Scan for the cell matching the given text and deliver its (x, y) coordinate at center. 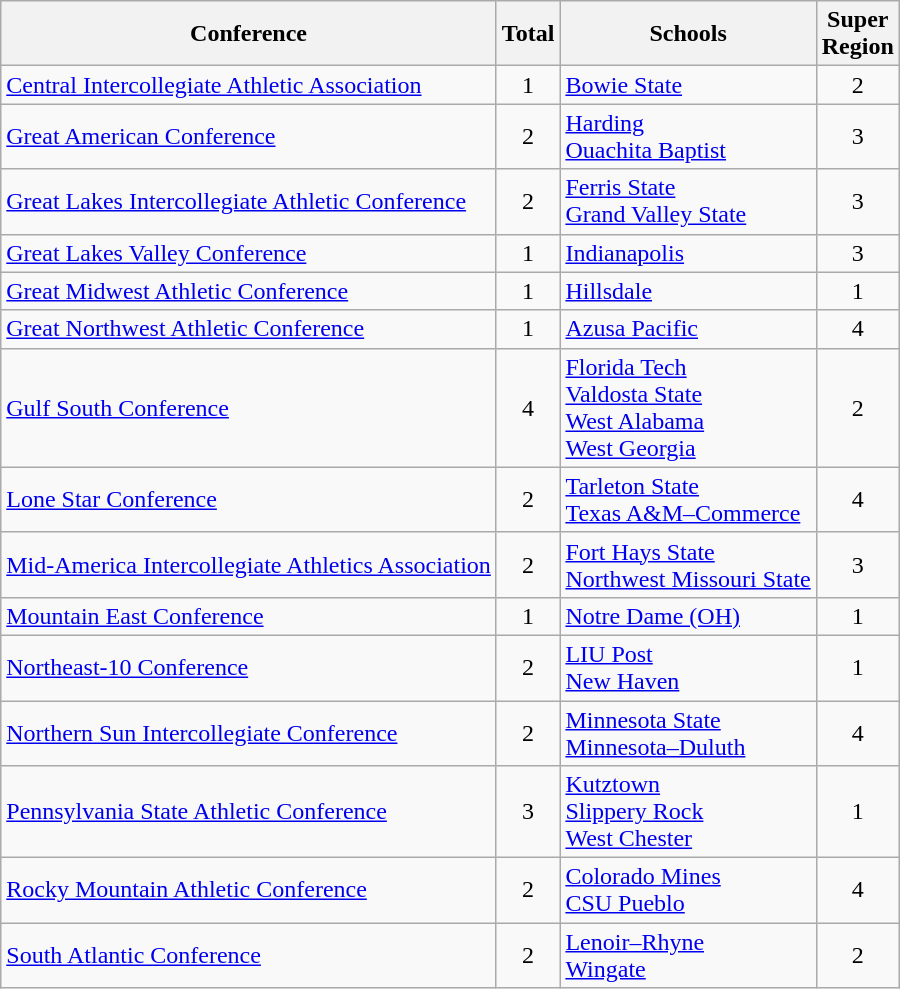
Fort Hays StateNorthwest Missouri State (688, 564)
Northeast-10 Conference (249, 668)
Ferris StateGrand Valley State (688, 202)
Pennsylvania State Athletic Conference (249, 812)
HardingOuachita Baptist (688, 136)
Notre Dame (OH) (688, 616)
Conference (249, 34)
Central Intercollegiate Athletic Association (249, 85)
Indianapolis (688, 253)
Total (528, 34)
Bowie State (688, 85)
Minnesota StateMinnesota–Duluth (688, 732)
Great Midwest Athletic Conference (249, 291)
Schools (688, 34)
Gulf South Conference (249, 408)
LIU PostNew Haven (688, 668)
Rocky Mountain Athletic Conference (249, 890)
Colorado MinesCSU Pueblo (688, 890)
South Atlantic Conference (249, 956)
Florida TechValdosta StateWest AlabamaWest Georgia (688, 408)
Great Lakes Valley Conference (249, 253)
Mountain East Conference (249, 616)
Great American Conference (249, 136)
KutztownSlippery RockWest Chester (688, 812)
Mid-America Intercollegiate Athletics Association (249, 564)
Great Northwest Athletic Conference (249, 329)
Great Lakes Intercollegiate Athletic Conference (249, 202)
Tarleton StateTexas A&M–Commerce (688, 500)
Northern Sun Intercollegiate Conference (249, 732)
Hillsdale (688, 291)
Lone Star Conference (249, 500)
SuperRegion (858, 34)
Lenoir–RhyneWingate (688, 956)
Azusa Pacific (688, 329)
